Find where the given text appears and provide that cell's center as (x, y) coordinate. 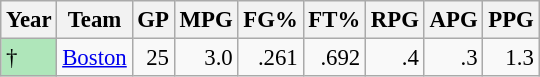
† (29, 58)
Year (29, 20)
FT% (334, 20)
.3 (454, 58)
FG% (270, 20)
MPG (206, 20)
RPG (396, 20)
APG (454, 20)
.692 (334, 58)
1.3 (511, 58)
25 (153, 58)
PPG (511, 20)
Team (94, 20)
.4 (396, 58)
.261 (270, 58)
GP (153, 20)
3.0 (206, 58)
Boston (94, 58)
